Detect which cell encompasses the target text, then output its (x, y) center coordinate. 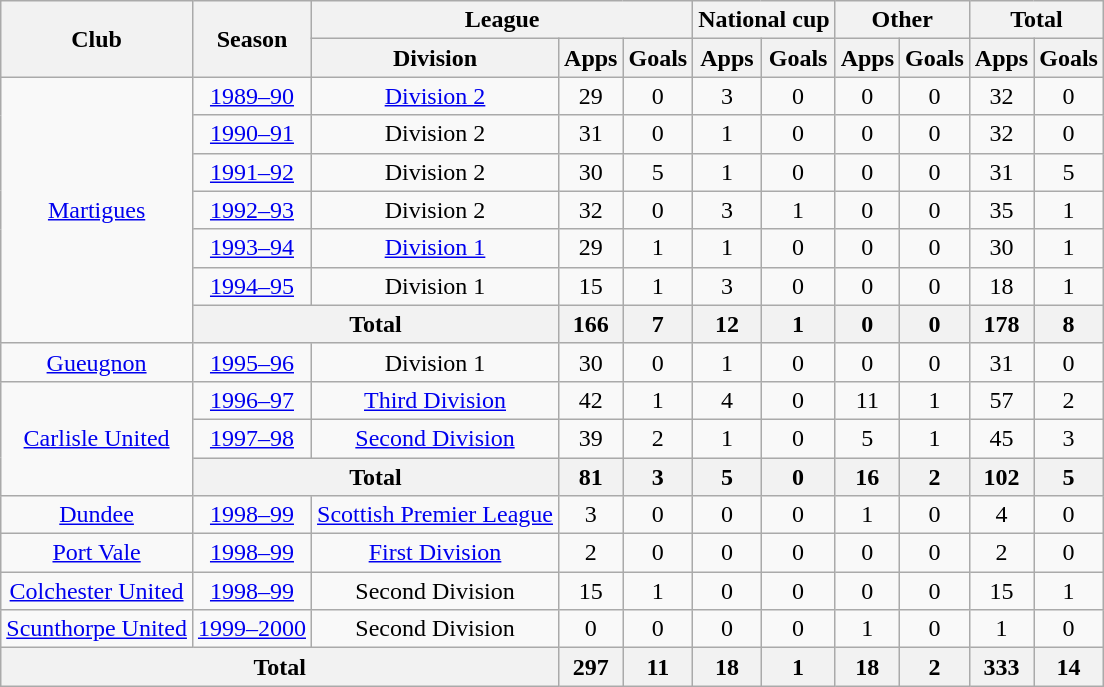
166 (591, 324)
Carlisle United (97, 438)
Other (902, 20)
Port Vale (97, 553)
1996–97 (252, 400)
Gueugnon (97, 362)
League (502, 20)
1991–92 (252, 172)
8 (1069, 324)
Season (252, 39)
14 (1069, 667)
42 (591, 400)
102 (1001, 477)
1997–98 (252, 438)
333 (1001, 667)
1992–93 (252, 210)
Dundee (97, 515)
Scunthorpe United (97, 629)
1999–2000 (252, 629)
35 (1001, 210)
39 (591, 438)
1995–96 (252, 362)
81 (591, 477)
1989–90 (252, 96)
7 (658, 324)
297 (591, 667)
Club (97, 39)
1994–95 (252, 286)
57 (1001, 400)
16 (867, 477)
Scottish Premier League (436, 515)
178 (1001, 324)
1993–94 (252, 248)
Third Division (436, 400)
First Division (436, 553)
12 (727, 324)
Martigues (97, 210)
1990–91 (252, 134)
45 (1001, 438)
National cup (764, 20)
Division (436, 58)
Colchester United (97, 591)
